Scan for the cell matching the given text and deliver its (X, Y) coordinate at center. 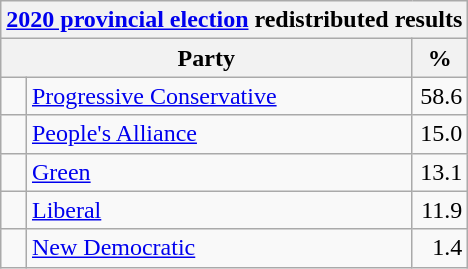
% (440, 58)
13.1 (440, 172)
11.9 (440, 210)
People's Alliance (218, 134)
2020 provincial election redistributed results (234, 20)
1.4 (440, 248)
Green (218, 172)
Progressive Conservative (218, 96)
15.0 (440, 134)
58.6 (440, 96)
Liberal (218, 210)
Party (206, 58)
New Democratic (218, 248)
